Capture the cell that displays the provided text and extract its (X, Y) central coordinate. 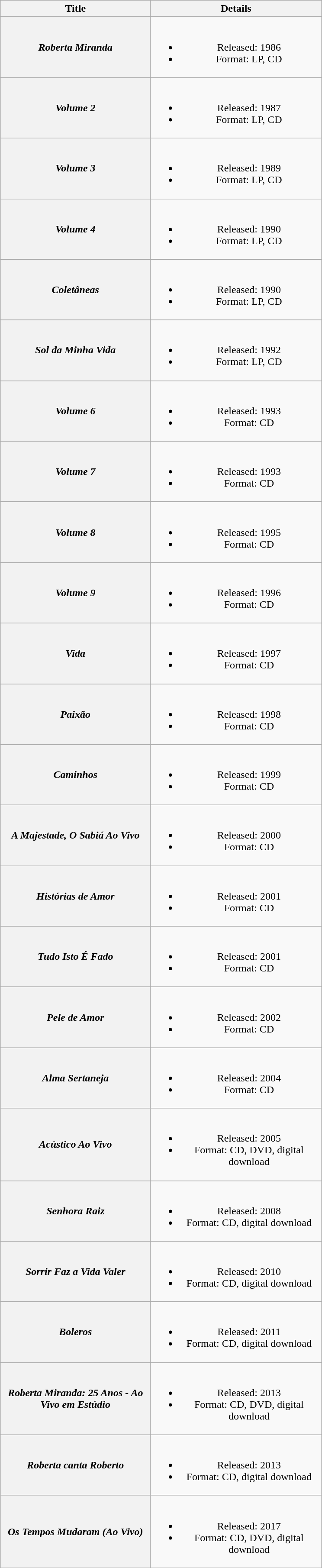
Released: 2011Format: CD, digital download (236, 1332)
Volume 8 (75, 532)
Acústico Ao Vivo (75, 1145)
Pele de Amor (75, 1017)
Alma Sertaneja (75, 1078)
Coletâneas (75, 290)
Released: 2008Format: CD, digital download (236, 1211)
Released: 1996Format: CD (236, 593)
Released: 2002Format: CD (236, 1017)
Released: 1986Format: LP, CD (236, 47)
Senhora Raiz (75, 1211)
Boleros (75, 1332)
Os Tempos Mudaram (Ao Vivo) (75, 1532)
Volume 3 (75, 168)
Released: 1997Format: CD (236, 653)
Released: 2013Format: CD, digital download (236, 1465)
Released: 1998Format: CD (236, 714)
Histórias de Amor (75, 896)
Released: 1989Format: LP, CD (236, 168)
Released: 2000Format: CD (236, 836)
Released: 2004Format: CD (236, 1078)
Released: 2013Format: CD, DVD, digital download (236, 1398)
Volume 2 (75, 108)
Released: 1987Format: LP, CD (236, 108)
Paixão (75, 714)
Sorrir Faz a Vida Valer (75, 1271)
Vida (75, 653)
Released: 1992Format: LP, CD (236, 350)
Released: 1995Format: CD (236, 532)
Roberta Miranda: 25 Anos - Ao Vivo em Estúdio (75, 1398)
Volume 6 (75, 411)
Tudo Isto É Fado (75, 957)
Released: 1999Format: CD (236, 775)
Roberta canta Roberto (75, 1465)
Volume 7 (75, 471)
Details (236, 9)
Volume 4 (75, 229)
Caminhos (75, 775)
Title (75, 9)
Roberta Miranda (75, 47)
Released: 2010Format: CD, digital download (236, 1271)
Released: 2005Format: CD, DVD, digital download (236, 1145)
Volume 9 (75, 593)
Sol da Minha Vida (75, 350)
Released: 2017Format: CD, DVD, digital download (236, 1532)
A Majestade, O Sabiá Ao Vivo (75, 836)
